Provide the (X, Y) coordinate of the cell's center where the given text is located.  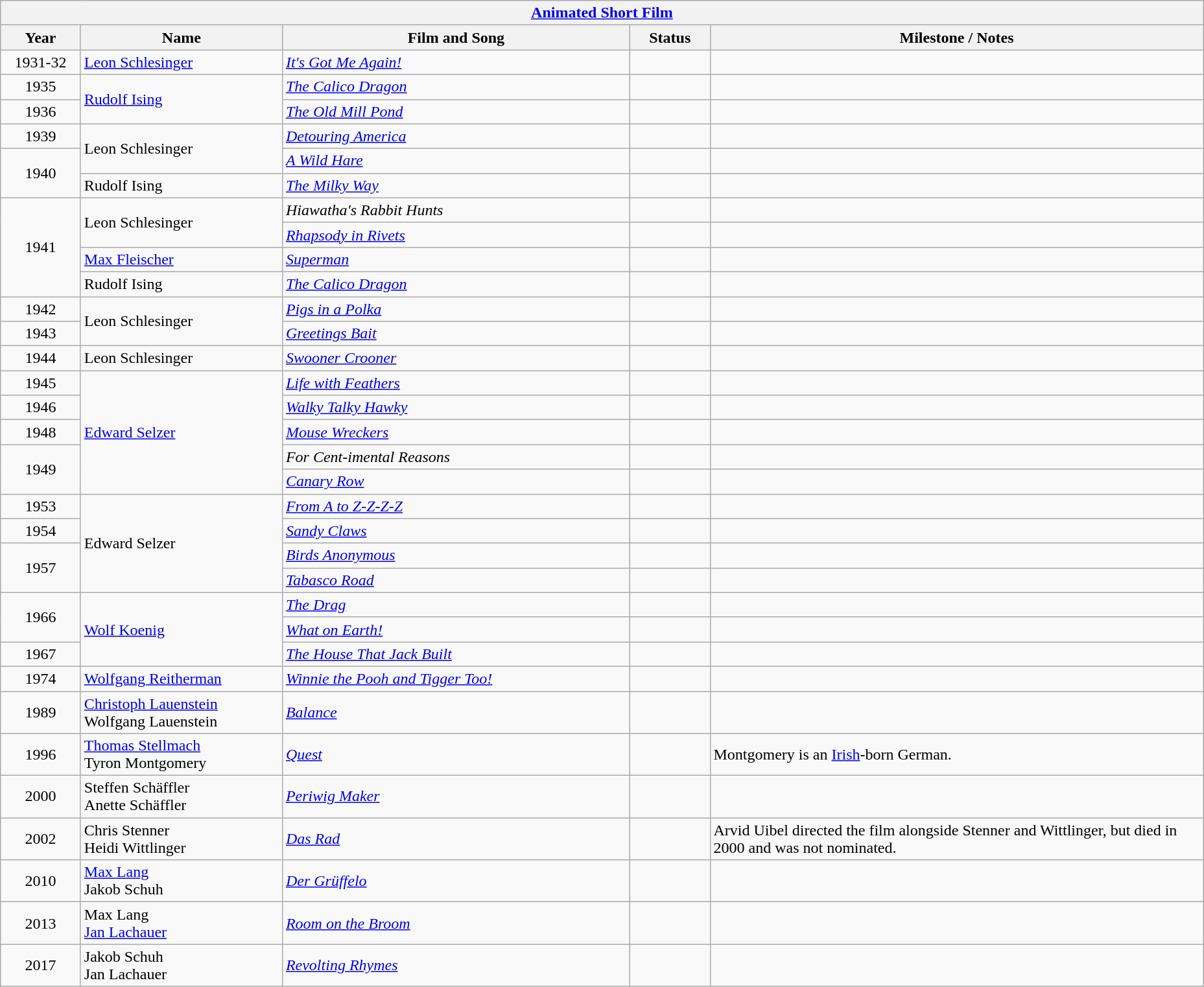
Wolf Koenig (182, 629)
2010 (41, 881)
Status (670, 38)
1946 (41, 408)
Year (41, 38)
1939 (41, 136)
For Cent-imental Reasons (456, 457)
The Milky Way (456, 185)
Life with Feathers (456, 383)
Max Fleischer (182, 259)
The Drag (456, 605)
Max LangJan Lachauer (182, 923)
Name (182, 38)
2013 (41, 923)
1967 (41, 654)
1944 (41, 358)
Mouse Wreckers (456, 432)
1940 (41, 173)
Winnie the Pooh and Tigger Too! (456, 679)
Chris StennerHeidi Wittlinger (182, 839)
2017 (41, 966)
1966 (41, 617)
Balance (456, 712)
Steffen SchäfflerAnette Schäffler (182, 797)
1989 (41, 712)
Das Rad (456, 839)
1936 (41, 111)
Film and Song (456, 38)
Pigs in a Polka (456, 309)
Jakob Schuh Jan Lachauer (182, 966)
1974 (41, 679)
Der Grüffelo (456, 881)
1943 (41, 334)
1942 (41, 309)
Milestone / Notes (957, 38)
1948 (41, 432)
Greetings Bait (456, 334)
Thomas StellmachTyron Montgomery (182, 754)
Room on the Broom (456, 923)
2000 (41, 797)
Revolting Rhymes (456, 966)
2002 (41, 839)
Arvid Uibel directed the film alongside Stenner and Wittlinger, but died in 2000 and was not nominated. (957, 839)
Detouring America (456, 136)
Periwig Maker (456, 797)
Max LangJakob Schuh (182, 881)
1945 (41, 383)
The House That Jack Built (456, 654)
1931-32 (41, 62)
Wolfgang Reitherman (182, 679)
Superman (456, 259)
1949 (41, 469)
Montgomery is an Irish-born German. (957, 754)
Walky Talky Hawky (456, 408)
Sandy Claws (456, 531)
Swooner Crooner (456, 358)
Canary Row (456, 482)
1957 (41, 568)
Hiawatha's Rabbit Hunts (456, 210)
1953 (41, 506)
The Old Mill Pond (456, 111)
A Wild Hare (456, 161)
1935 (41, 87)
1996 (41, 754)
Birds Anonymous (456, 555)
1941 (41, 247)
Rhapsody in Rivets (456, 235)
What on Earth! (456, 629)
Christoph LauensteinWolfgang Lauenstein (182, 712)
From A to Z-Z-Z-Z (456, 506)
Quest (456, 754)
Animated Short Film (602, 13)
It's Got Me Again! (456, 62)
Tabasco Road (456, 580)
1954 (41, 531)
